Identify which cell holds the provided text, then report its (X, Y) central coordinate. 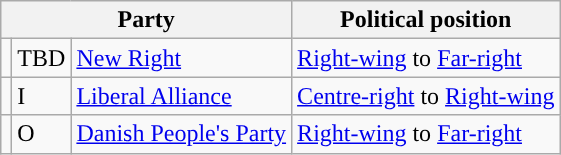
I (42, 96)
Centre-right to Right-wing (426, 96)
TBD (42, 58)
Liberal Alliance (182, 96)
O (42, 134)
Party (146, 20)
New Right (182, 58)
Danish People's Party (182, 134)
Political position (426, 20)
